For the text-containing cell, return its midpoint in [X, Y] coordinate format. 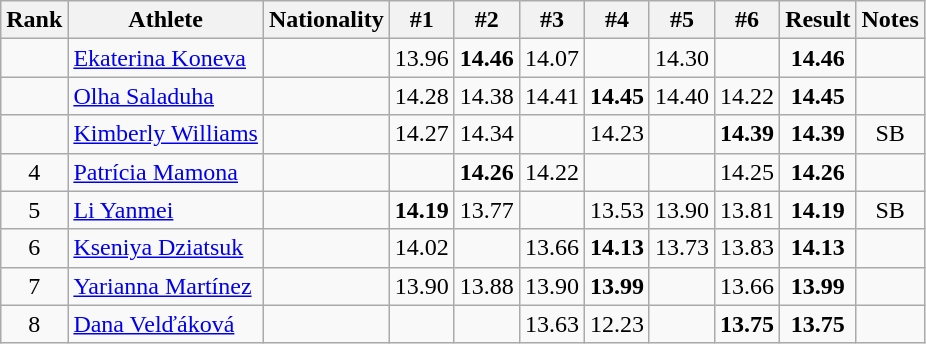
#6 [748, 20]
13.83 [748, 248]
5 [34, 210]
4 [34, 172]
13.88 [486, 286]
14.40 [682, 96]
13.77 [486, 210]
14.02 [422, 248]
14.25 [748, 172]
Patrícia Mamona [166, 172]
14.41 [552, 96]
Notes [890, 20]
13.73 [682, 248]
Li Yanmei [166, 210]
14.23 [616, 134]
14.07 [552, 58]
Dana Velďáková [166, 324]
13.63 [552, 324]
14.38 [486, 96]
#4 [616, 20]
Ekaterina Koneva [166, 58]
Nationality [326, 20]
Rank [34, 20]
14.28 [422, 96]
13.81 [748, 210]
Kseniya Dziatsuk [166, 248]
14.34 [486, 134]
13.53 [616, 210]
#1 [422, 20]
Kimberly Williams [166, 134]
14.30 [682, 58]
Yarianna Martínez [166, 286]
#3 [552, 20]
14.27 [422, 134]
Result [818, 20]
12.23 [616, 324]
8 [34, 324]
Athlete [166, 20]
6 [34, 248]
#5 [682, 20]
13.96 [422, 58]
Olha Saladuha [166, 96]
7 [34, 286]
#2 [486, 20]
